Locate the cell with the specified text and output its (X, Y) center coordinate. 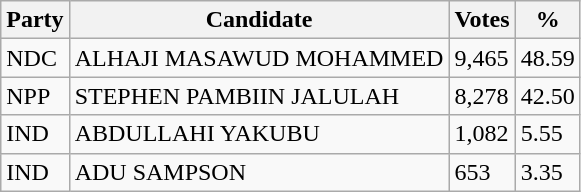
42.50 (548, 96)
Candidate (259, 20)
8,278 (482, 96)
48.59 (548, 58)
Votes (482, 20)
9,465 (482, 58)
STEPHEN PAMBIIN JALULAH (259, 96)
5.55 (548, 134)
NDC (35, 58)
ADU SAMPSON (259, 172)
% (548, 20)
Party (35, 20)
ALHAJI MASAWUD MOHAMMED (259, 58)
ABDULLAHI YAKUBU (259, 134)
1,082 (482, 134)
NPP (35, 96)
653 (482, 172)
3.35 (548, 172)
